Provide the (x, y) coordinate of the cell's center where the given text is located.  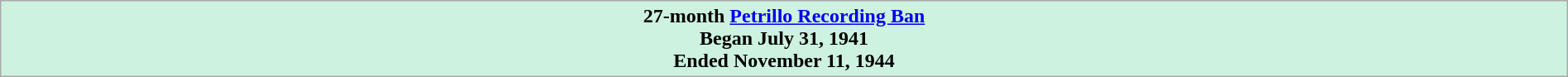
27-month Petrillo Recording BanBegan July 31, 1941Ended November 11, 1944 (784, 38)
